Capture the cell that displays the provided text and extract its (x, y) central coordinate. 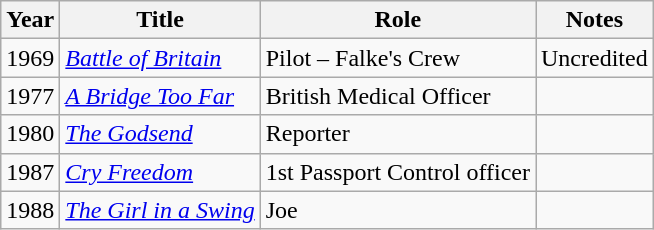
The Godsend (160, 134)
Cry Freedom (160, 172)
1980 (30, 134)
1977 (30, 96)
1987 (30, 172)
Reporter (398, 134)
Year (30, 20)
Pilot – Falke's Crew (398, 58)
1988 (30, 210)
1st Passport Control officer (398, 172)
Uncredited (595, 58)
Notes (595, 20)
Role (398, 20)
Joe (398, 210)
Battle of Britain (160, 58)
1969 (30, 58)
Title (160, 20)
A Bridge Too Far (160, 96)
The Girl in a Swing (160, 210)
British Medical Officer (398, 96)
